Return the (X, Y) coordinate for the center point of the cell that contains the specified text.  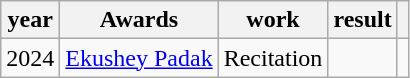
2024 (30, 58)
work (273, 20)
Ekushey Padak (139, 58)
Awards (139, 20)
year (30, 20)
Recitation (273, 58)
result (362, 20)
